Search for the cell housing the specified text and yield its (X, Y) center coordinate. 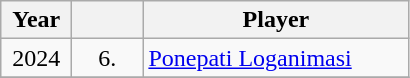
Ponepati Loganimasi (276, 58)
2024 (36, 58)
Player (276, 20)
6. (108, 58)
Year (36, 20)
